Identify which cell holds the provided text, then report its [X, Y] central coordinate. 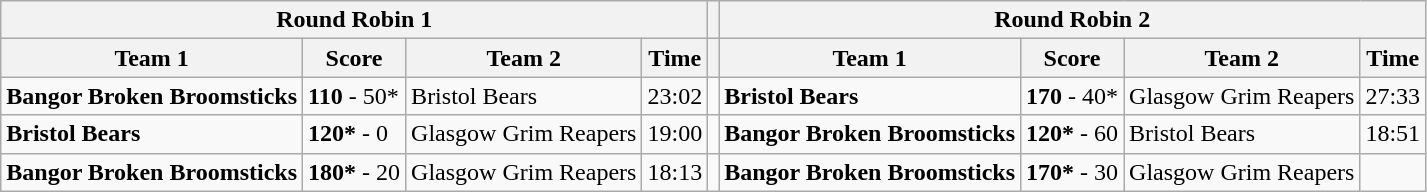
19:00 [675, 134]
170 - 40* [1072, 96]
120* - 0 [354, 134]
180* - 20 [354, 172]
18:51 [1393, 134]
23:02 [675, 96]
Round Robin 1 [354, 20]
27:33 [1393, 96]
110 - 50* [354, 96]
Round Robin 2 [1072, 20]
18:13 [675, 172]
170* - 30 [1072, 172]
120* - 60 [1072, 134]
